Locate the cell with the specified text and output its [X, Y] center coordinate. 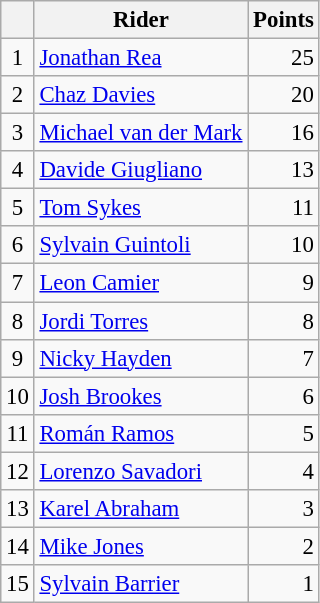
Chaz Davies [141, 95]
20 [284, 95]
Davide Giugliano [141, 170]
Points [284, 20]
14 [18, 546]
Karel Abraham [141, 509]
Jordi Torres [141, 321]
25 [284, 58]
Jonathan Rea [141, 58]
12 [18, 471]
Lorenzo Savadori [141, 471]
Tom Sykes [141, 208]
Josh Brookes [141, 396]
Michael van der Mark [141, 133]
Mike Jones [141, 546]
15 [18, 584]
Leon Camier [141, 283]
Rider [141, 20]
Sylvain Guintoli [141, 245]
Román Ramos [141, 433]
Sylvain Barrier [141, 584]
16 [284, 133]
Nicky Hayden [141, 358]
